Identify which cell holds the provided text, then report its [X, Y] central coordinate. 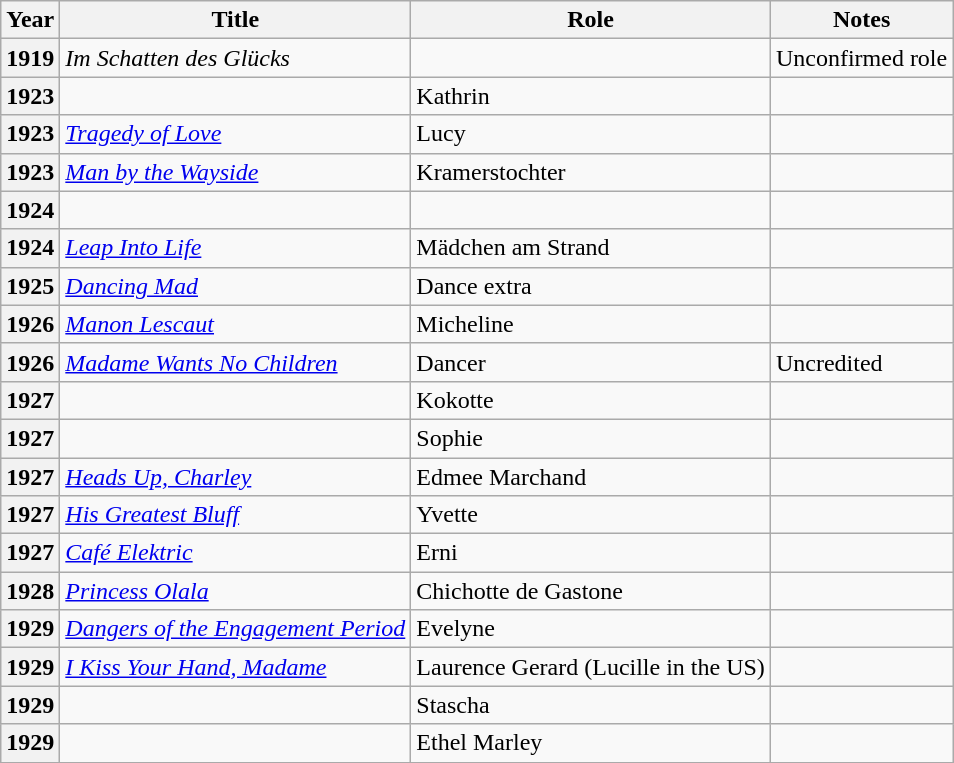
Dancer [591, 362]
Notes [861, 20]
Lucy [591, 134]
Sophie [591, 438]
Manon Lescaut [236, 324]
Heads Up, Charley [236, 477]
Leap Into Life [236, 248]
Year [30, 20]
1925 [30, 286]
Role [591, 20]
Princess Olala [236, 591]
Edmee Marchand [591, 477]
Kramerstochter [591, 172]
Micheline [591, 324]
Kathrin [591, 96]
Dance extra [591, 286]
Mädchen am Strand [591, 248]
1928 [30, 591]
Dancing Mad [236, 286]
Yvette [591, 515]
Im Schatten des Glücks [236, 58]
Erni [591, 553]
Kokotte [591, 400]
Uncredited [861, 362]
Stascha [591, 705]
1919 [30, 58]
Dangers of the Engagement Period [236, 629]
Madame Wants No Children [236, 362]
Tragedy of Love [236, 134]
Man by the Wayside [236, 172]
Café Elektric [236, 553]
Evelyne [591, 629]
I Kiss Your Hand, Madame [236, 667]
Title [236, 20]
Ethel Marley [591, 743]
Unconfirmed role [861, 58]
Laurence Gerard (Lucille in the US) [591, 667]
His Greatest Bluff [236, 515]
Chichotte de Gastone [591, 591]
